From the cell containing the given text, extract its center point as [X, Y] coordinate. 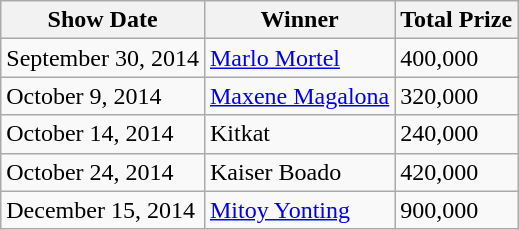
October 14, 2014 [103, 134]
400,000 [456, 58]
Total Prize [456, 20]
October 9, 2014 [103, 96]
420,000 [456, 172]
December 15, 2014 [103, 210]
Marlo Mortel [299, 58]
Mitoy Yonting [299, 210]
900,000 [456, 210]
Show Date [103, 20]
Winner [299, 20]
September 30, 2014 [103, 58]
Kitkat [299, 134]
October 24, 2014 [103, 172]
Kaiser Boado [299, 172]
Maxene Magalona [299, 96]
240,000 [456, 134]
320,000 [456, 96]
